Capture the cell that displays the provided text and extract its (X, Y) central coordinate. 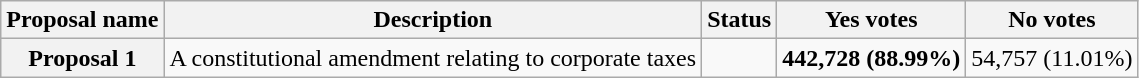
Proposal 1 (82, 58)
Description (433, 20)
A constitutional amendment relating to corporate taxes (433, 58)
No votes (1052, 20)
442,728 (88.99%) (872, 58)
Status (740, 20)
Proposal name (82, 20)
54,757 (11.01%) (1052, 58)
Yes votes (872, 20)
